Output the (x, y) coordinate of the center of the cell containing the given text.  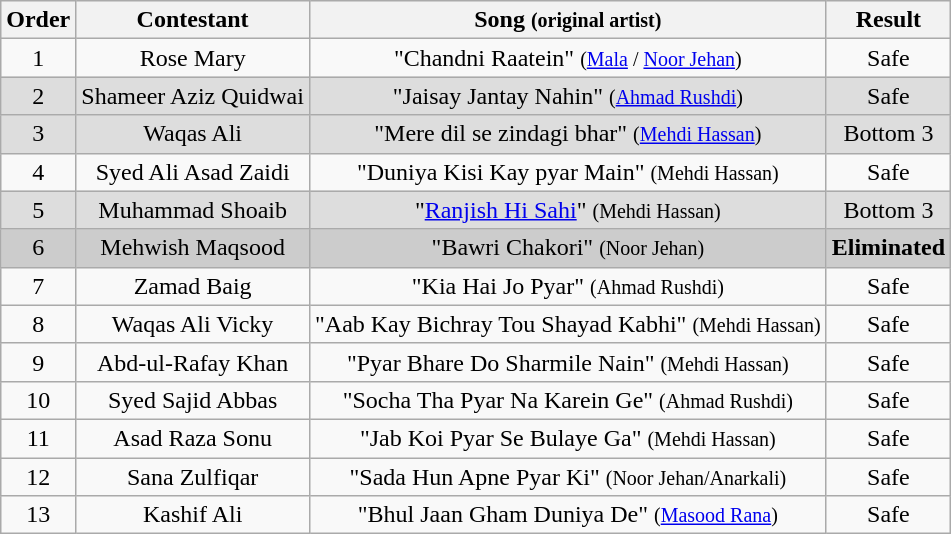
"Aab Kay Bichray Tou Shayad Kabhi" (Mehdi Hassan) (568, 324)
Sana Zulfiqar (193, 477)
"Mere dil se zindagi bhar" (Mehdi Hassan) (568, 134)
"Duniya Kisi Kay pyar Main" (Mehdi Hassan) (568, 172)
Syed Sajid Abbas (193, 400)
9 (38, 362)
10 (38, 400)
Abd-ul-Rafay Khan (193, 362)
Waqas Ali (193, 134)
Contestant (193, 20)
Waqas Ali Vicky (193, 324)
"Jab Koi Pyar Se Bulaye Ga" (Mehdi Hassan) (568, 438)
Syed Ali Asad Zaidi (193, 172)
1 (38, 58)
7 (38, 286)
"Kia Hai Jo Pyar" (Ahmad Rushdi) (568, 286)
Order (38, 20)
"Ranjish Hi Sahi" (Mehdi Hassan) (568, 210)
"Sada Hun Apne Pyar Ki" (Noor Jehan/Anarkali) (568, 477)
Kashif Ali (193, 515)
12 (38, 477)
Muhammad Shoaib (193, 210)
Zamad Baig (193, 286)
Shameer Aziz Quidwai (193, 96)
"Chandni Raatein" (Mala / Noor Jehan) (568, 58)
13 (38, 515)
2 (38, 96)
5 (38, 210)
Song (original artist) (568, 20)
"Bawri Chakori" (Noor Jehan) (568, 248)
Rose Mary (193, 58)
3 (38, 134)
Asad Raza Sonu (193, 438)
8 (38, 324)
6 (38, 248)
"Bhul Jaan Gham Duniya De" (Masood Rana) (568, 515)
4 (38, 172)
Result (888, 20)
11 (38, 438)
"Jaisay Jantay Nahin" (Ahmad Rushdi) (568, 96)
"Socha Tha Pyar Na Karein Ge" (Ahmad Rushdi) (568, 400)
"Pyar Bhare Do Sharmile Nain" (Mehdi Hassan) (568, 362)
Mehwish Maqsood (193, 248)
Eliminated (888, 248)
